Find where the given text appears and provide that cell's center as (X, Y) coordinate. 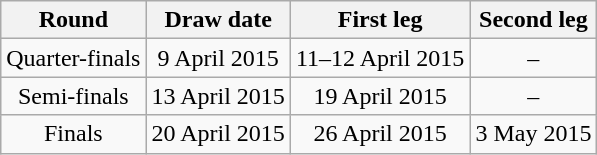
20 April 2015 (218, 134)
9 April 2015 (218, 58)
Round (74, 20)
Finals (74, 134)
19 April 2015 (380, 96)
Second leg (534, 20)
First leg (380, 20)
Quarter-finals (74, 58)
Semi-finals (74, 96)
3 May 2015 (534, 134)
Draw date (218, 20)
11–12 April 2015 (380, 58)
26 April 2015 (380, 134)
13 April 2015 (218, 96)
